From the cell containing the given text, extract its center point as [x, y] coordinate. 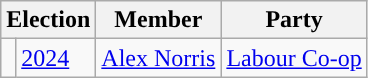
Party [294, 20]
Member [158, 20]
Election [48, 20]
Alex Norris [158, 58]
2024 [56, 58]
Labour Co-op [294, 58]
